Scan for the cell matching the given text and deliver its [x, y] coordinate at center. 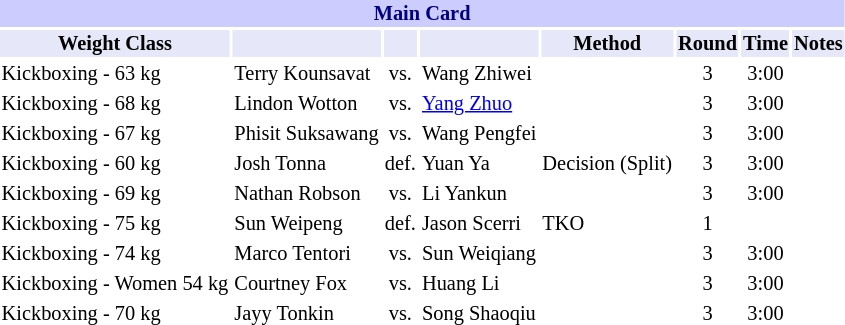
Yang Zhuo [478, 104]
Wang Zhiwei [478, 74]
Kickboxing - 68 kg [115, 104]
Sun Weiqiang [478, 254]
Decision (Split) [608, 164]
Time [766, 44]
Kickboxing - 67 kg [115, 134]
Main Card [422, 14]
Notes [818, 44]
Marco Tentori [306, 254]
Jason Scerri [478, 224]
Phisit Suksawang [306, 134]
Terry Kounsavat [306, 74]
Kickboxing - 74 kg [115, 254]
1 [708, 224]
Wang Pengfei [478, 134]
Method [608, 44]
Weight Class [115, 44]
Yuan Ya [478, 164]
Sun Weipeng [306, 224]
Kickboxing - 60 kg [115, 164]
Lindon Wotton [306, 104]
Nathan Robson [306, 194]
Huang Li [478, 284]
Round [708, 44]
Li Yankun [478, 194]
Kickboxing - 69 kg [115, 194]
TKO [608, 224]
Courtney Fox [306, 284]
Kickboxing - Women 54 kg [115, 284]
Josh Tonna [306, 164]
Kickboxing - 75 kg [115, 224]
Kickboxing - 63 kg [115, 74]
